Extract the [x, y] coordinate from the center of the cell holding the provided text.  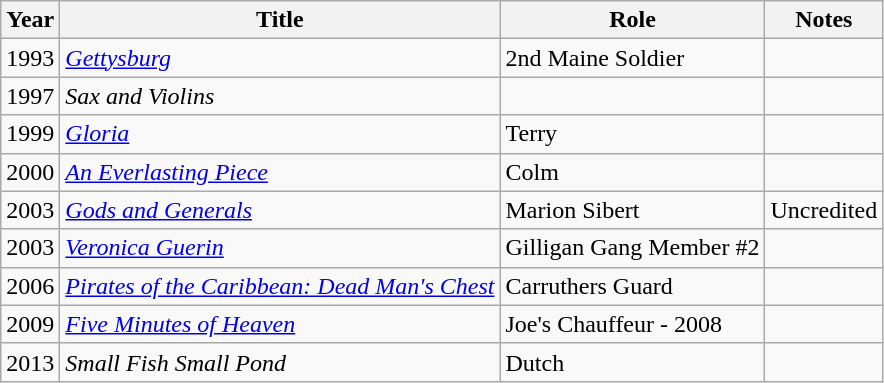
Carruthers Guard [632, 286]
Terry [632, 134]
Gods and Generals [280, 210]
Colm [632, 172]
Uncredited [824, 210]
Role [632, 20]
Gilligan Gang Member #2 [632, 248]
Sax and Violins [280, 96]
Five Minutes of Heaven [280, 324]
Gettysburg [280, 58]
Dutch [632, 362]
1997 [30, 96]
Joe's Chauffeur - 2008 [632, 324]
2nd Maine Soldier [632, 58]
1999 [30, 134]
2013 [30, 362]
An Everlasting Piece [280, 172]
2000 [30, 172]
2009 [30, 324]
1993 [30, 58]
Veronica Guerin [280, 248]
2006 [30, 286]
Year [30, 20]
Gloria [280, 134]
Marion Sibert [632, 210]
Notes [824, 20]
Pirates of the Caribbean: Dead Man's Chest [280, 286]
Title [280, 20]
Small Fish Small Pond [280, 362]
